Extract the (X, Y) coordinate from the center of the cell holding the provided text.  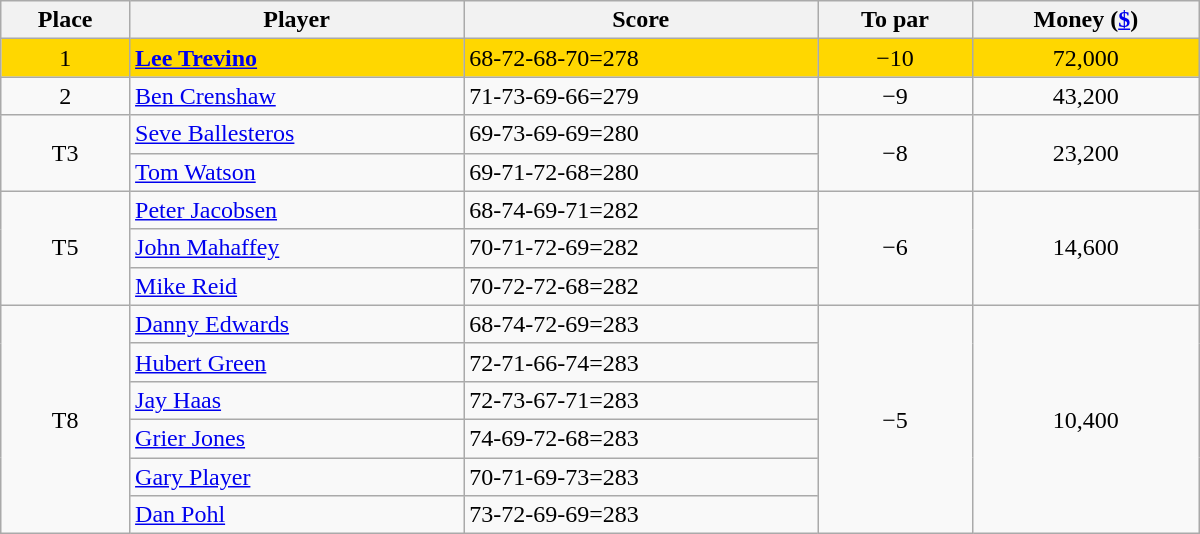
Place (66, 20)
Danny Edwards (297, 324)
10,400 (1086, 419)
T8 (66, 419)
−10 (896, 58)
Peter Jacobsen (297, 210)
−8 (896, 153)
Mike Reid (297, 286)
Lee Trevino (297, 58)
72-73-67-71=283 (641, 400)
14,600 (1086, 248)
Score (641, 20)
Gary Player (297, 477)
−5 (896, 419)
Jay Haas (297, 400)
73-72-69-69=283 (641, 515)
−9 (896, 96)
Seve Ballesteros (297, 134)
Dan Pohl (297, 515)
70-71-72-69=282 (641, 248)
74-69-72-68=283 (641, 438)
68-72-68-70=278 (641, 58)
To par (896, 20)
T5 (66, 248)
72-71-66-74=283 (641, 362)
23,200 (1086, 153)
69-71-72-68=280 (641, 172)
2 (66, 96)
Money ($) (1086, 20)
43,200 (1086, 96)
69-73-69-69=280 (641, 134)
Ben Crenshaw (297, 96)
70-72-72-68=282 (641, 286)
68-74-72-69=283 (641, 324)
Hubert Green (297, 362)
Grier Jones (297, 438)
T3 (66, 153)
John Mahaffey (297, 248)
72,000 (1086, 58)
70-71-69-73=283 (641, 477)
1 (66, 58)
Player (297, 20)
71-73-69-66=279 (641, 96)
Tom Watson (297, 172)
68-74-69-71=282 (641, 210)
−6 (896, 248)
